Detect which cell encompasses the target text, then output its [x, y] center coordinate. 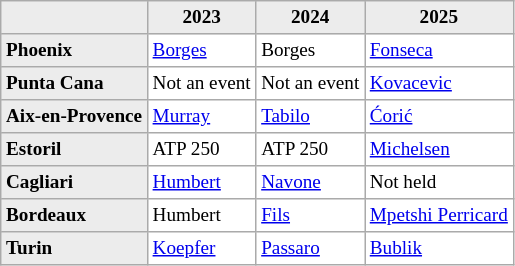
Estoril [74, 150]
Murray [202, 116]
Koepfer [202, 248]
Cagliari [74, 182]
Aix-en-Provence [74, 116]
Navone [310, 182]
Michelsen [440, 150]
Tabilo [310, 116]
Phoenix [74, 50]
2025 [440, 18]
Bordeaux [74, 216]
Punta Cana [74, 84]
Turin [74, 248]
Kovacevic [440, 84]
2024 [310, 18]
2023 [202, 18]
Passaro [310, 248]
Ćorić [440, 116]
Not held [440, 182]
Fonseca [440, 50]
Mpetshi Perricard [440, 216]
Fils [310, 216]
Bublik [440, 248]
